Determine the (X, Y) coordinate at the center of the cell enclosing the given text.  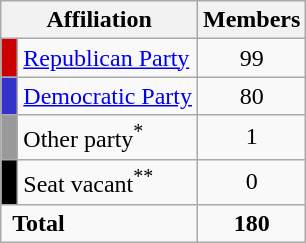
Seat vacant** (108, 182)
Other party* (108, 138)
Affiliation (100, 20)
Members (251, 20)
0 (251, 182)
180 (251, 223)
99 (251, 58)
Democratic Party (108, 96)
Republican Party (108, 58)
1 (251, 138)
80 (251, 96)
Total (100, 223)
